From the cell containing the given text, extract its center point as [X, Y] coordinate. 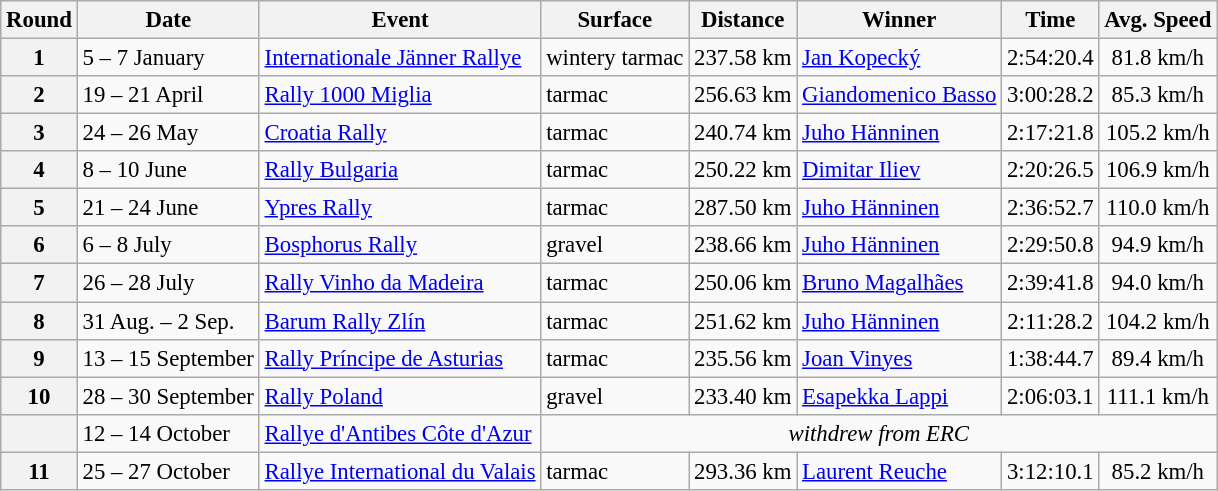
250.22 km [743, 170]
Internationale Jänner Rallye [400, 58]
Laurent Reuche [900, 471]
Winner [900, 20]
Ypres Rally [400, 208]
Joan Vinyes [900, 358]
Bosphorus Rally [400, 245]
Rallye d'Antibes Côte d'Azur [400, 433]
1 [39, 58]
Barum Rally Zlín [400, 321]
2:06:03.1 [1050, 396]
Avg. Speed [1158, 20]
19 – 21 April [168, 95]
235.56 km [743, 358]
24 – 26 May [168, 133]
2:54:20.4 [1050, 58]
Round [39, 20]
106.9 km/h [1158, 170]
3:00:28.2 [1050, 95]
4 [39, 170]
13 – 15 September [168, 358]
Rally Príncipe de Asturias [400, 358]
237.58 km [743, 58]
31 Aug. – 2 Sep. [168, 321]
111.1 km/h [1158, 396]
25 – 27 October [168, 471]
110.0 km/h [1158, 208]
81.8 km/h [1158, 58]
89.4 km/h [1158, 358]
250.06 km [743, 283]
1:38:44.7 [1050, 358]
293.36 km [743, 471]
7 [39, 283]
10 [39, 396]
Giandomenico Basso [900, 95]
Rallye International du Valais [400, 471]
Bruno Magalhães [900, 283]
12 – 14 October [168, 433]
6 [39, 245]
2:29:50.8 [1050, 245]
238.66 km [743, 245]
105.2 km/h [1158, 133]
Date [168, 20]
3 [39, 133]
2:36:52.7 [1050, 208]
2:20:26.5 [1050, 170]
2 [39, 95]
9 [39, 358]
Rally 1000 Miglia [400, 95]
233.40 km [743, 396]
5 – 7 January [168, 58]
Event [400, 20]
Rally Vinho da Madeira [400, 283]
Jan Kopecký [900, 58]
Surface [615, 20]
Distance [743, 20]
Dimitar Iliev [900, 170]
8 – 10 June [168, 170]
Time [1050, 20]
21 – 24 June [168, 208]
wintery tarmac [615, 58]
Rally Poland [400, 396]
85.3 km/h [1158, 95]
94.0 km/h [1158, 283]
3:12:10.1 [1050, 471]
2:11:28.2 [1050, 321]
Rally Bulgaria [400, 170]
2:17:21.8 [1050, 133]
256.63 km [743, 95]
Croatia Rally [400, 133]
5 [39, 208]
11 [39, 471]
2:39:41.8 [1050, 283]
6 – 8 July [168, 245]
8 [39, 321]
85.2 km/h [1158, 471]
26 – 28 July [168, 283]
Esapekka Lappi [900, 396]
240.74 km [743, 133]
28 – 30 September [168, 396]
94.9 km/h [1158, 245]
104.2 km/h [1158, 321]
251.62 km [743, 321]
287.50 km [743, 208]
withdrew from ERC [879, 433]
